Output the [X, Y] coordinate of the center of the cell containing the given text.  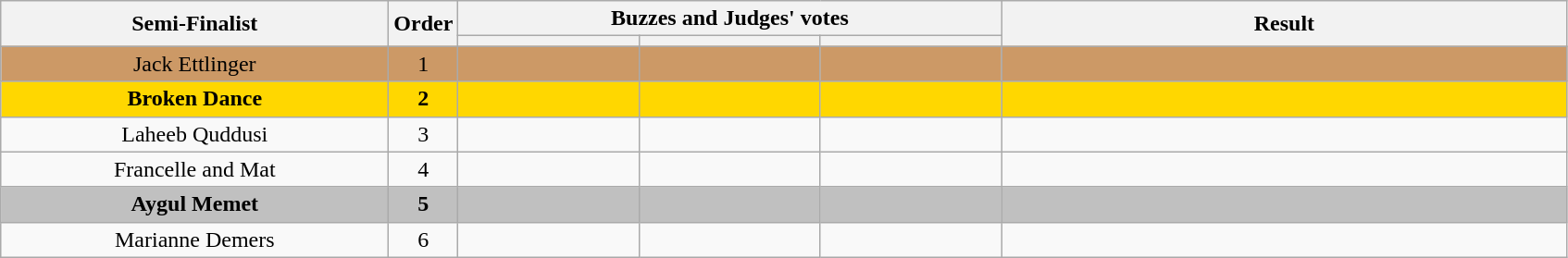
Jack Ettlinger [194, 64]
2 [424, 99]
Result [1285, 24]
Marianne Demers [194, 240]
Buzzes and Judges' votes [729, 18]
Laheeb Quddusi [194, 134]
1 [424, 64]
6 [424, 240]
Broken Dance [194, 99]
5 [424, 204]
Francelle and Mat [194, 169]
Order [424, 24]
3 [424, 134]
Aygul Memet [194, 204]
4 [424, 169]
Semi-Finalist [194, 24]
